Provide the (x, y) coordinate of the cell's center where the given text is located.  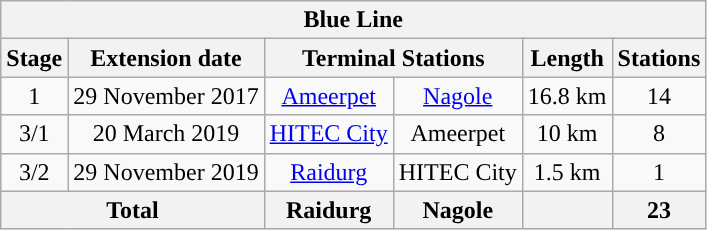
3/2 (34, 172)
29 November 2017 (166, 96)
Total (132, 210)
Terminal Stations (393, 58)
8 (659, 134)
Extension date (166, 58)
23 (659, 210)
29 November 2019 (166, 172)
Blue Line (354, 20)
1.5 km (567, 172)
Stage (34, 58)
Length (567, 58)
10 km (567, 134)
14 (659, 96)
3/1 (34, 134)
20 March 2019 (166, 134)
16.8 km (567, 96)
Stations (659, 58)
